Scan for the cell matching the given text and deliver its (x, y) coordinate at center. 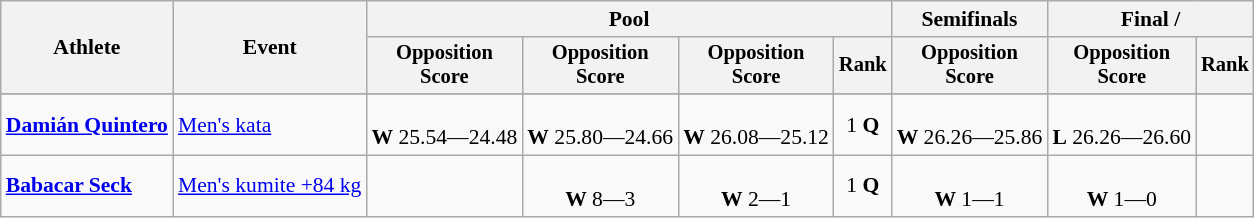
Final / (1150, 19)
Pool (628, 19)
W 26.08—25.12 (756, 124)
Semifinals (970, 19)
W 8—3 (600, 186)
W 26.26—25.86 (970, 124)
W 1—0 (1122, 186)
W 2—1 (756, 186)
Event (270, 48)
Men's kata (270, 124)
L 26.26—26.60 (1122, 124)
Athlete (87, 48)
Damián Quintero (87, 124)
Men's kumite +84 kg (270, 186)
Babacar Seck (87, 186)
W 25.80—24.66 (600, 124)
W 25.54—24.48 (444, 124)
W 1—1 (970, 186)
